From the cell containing the given text, extract its center point as (x, y) coordinate. 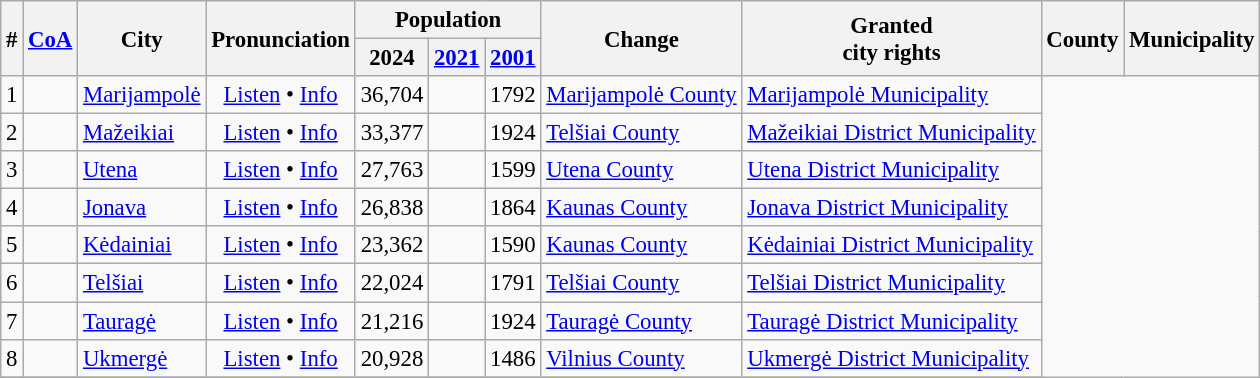
1590 (513, 245)
20,928 (392, 358)
2 (12, 133)
Jonava (142, 208)
3 (12, 170)
Telšiai District Municipality (892, 283)
6 (12, 283)
Marijampolė (142, 95)
26,838 (392, 208)
Marijampolė County (642, 95)
Kėdainiai (142, 245)
21,216 (392, 321)
Utena (142, 170)
1599 (513, 170)
City (142, 38)
1864 (513, 208)
1486 (513, 358)
Mažeikiai District Municipality (892, 133)
Population (448, 20)
1 (12, 95)
2021 (457, 58)
Utena District Municipality (892, 170)
Tauragė (142, 321)
Jonava District Municipality (892, 208)
4 (12, 208)
1792 (513, 95)
Change (642, 38)
8 (12, 358)
# (12, 38)
2001 (513, 58)
Utena County (642, 170)
1791 (513, 283)
7 (12, 321)
2024 (392, 58)
Kėdainiai District Municipality (892, 245)
Vilnius County (642, 358)
Grantedcity rights (892, 38)
Pronunciation (280, 38)
CoA (50, 38)
22,024 (392, 283)
Ukmergė District Municipality (892, 358)
Tauragė County (642, 321)
Telšiai (142, 283)
Tauragė District Municipality (892, 321)
County (1082, 38)
23,362 (392, 245)
Ukmergė (142, 358)
Municipality (1192, 38)
Mažeikiai (142, 133)
5 (12, 245)
27,763 (392, 170)
33,377 (392, 133)
Marijampolė Municipality (892, 95)
36,704 (392, 95)
